Provide the [x, y] coordinate of the cell's center where the given text is located.  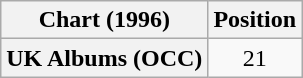
Chart (1996) [104, 20]
21 [255, 58]
Position [255, 20]
UK Albums (OCC) [104, 58]
